Detect which cell encompasses the target text, then output its (X, Y) center coordinate. 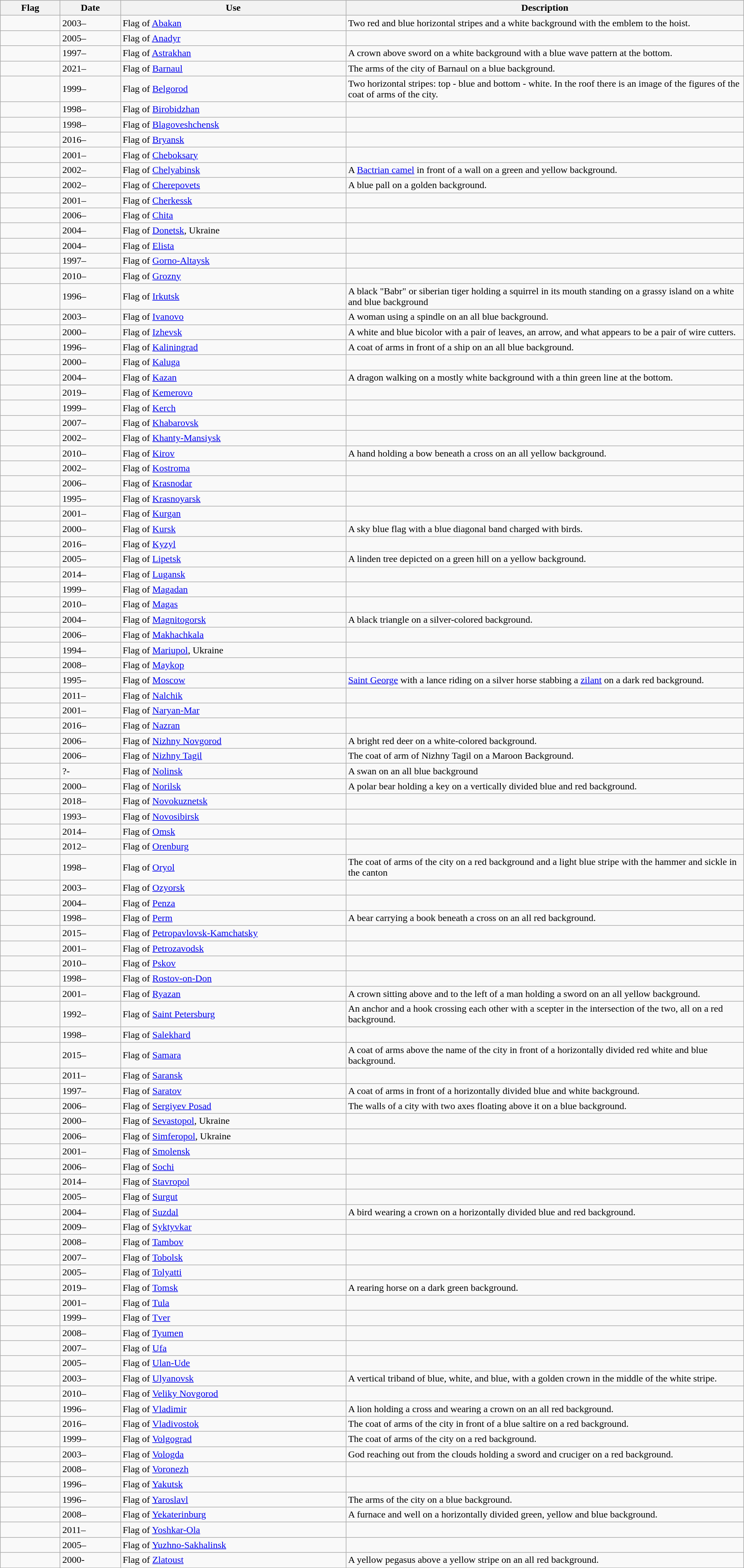
Flag of Moscow (233, 680)
Flag of Salekhard (233, 1035)
A black triangle on a silver-colored background. (544, 620)
Flag of Naryan-Mar (233, 711)
Flag of Petropavlovsk-Kamchatsky (233, 933)
A vertical triband of blue, white, and blue, with a golden crown in the middle of the white stripe. (544, 1378)
A coat of arms in front of a ship on an all blue background. (544, 347)
A Bactrian camel in front of a wall on a green and yellow background. (544, 170)
Two red and blue horizontal stripes and a white background with the emblem to the hoist. (544, 23)
Flag of Magadan (233, 589)
Description (544, 8)
?- (90, 771)
The coat of arms of the city in front of a blue saltire on a red background. (544, 1424)
Flag of Suzdal (233, 1212)
God reaching out from the clouds holding a sword and cruciger on a red background. (544, 1454)
Flag of Sevastopol, Ukraine (233, 1121)
A furnace and well on a horizontally divided green, yellow and blue background. (544, 1515)
Flag of Lugansk (233, 574)
Flag of Yaroslavl (233, 1500)
Flag of Tula (233, 1303)
Flag of Magnitogorsk (233, 620)
Flag of Vologda (233, 1454)
Flag of Nazran (233, 726)
Flag of Ryazan (233, 994)
Flag of Elista (233, 246)
1992– (90, 1014)
Flag of Blagoveshchensk (233, 124)
Flag of Kemerovo (233, 392)
Flag of Kaluga (233, 362)
Flag of Grozny (233, 276)
2021– (90, 68)
Flag of Tomsk (233, 1288)
Flag of Maykop (233, 665)
A lion holding a cross and wearing a crown on an all red background. (544, 1409)
A coat of arms above the name of the city in front of a horizontally divided red white and blue background. (544, 1055)
A coat of arms in front of a horizontally divided blue and white background. (544, 1091)
Flag of Petrozavodsk (233, 948)
The arms of the city of Barnaul on a blue background. (544, 68)
Flag of Tver (233, 1318)
1994– (90, 650)
Flag of Lipetsk (233, 559)
Flag of Ufa (233, 1348)
Flag of Tobolsk (233, 1257)
Flag of Perm (233, 918)
A bear carrying a book beneath a cross on an all red background. (544, 918)
Flag of Khanty-Mansiysk (233, 438)
A bright red deer on a white-colored background. (544, 741)
Flag of Kazan (233, 377)
The walls of a city with two axes floating above it on a blue background. (544, 1106)
A yellow pegasus above a yellow stripe on an all red background. (544, 1560)
An anchor and a hook crossing each other with a scepter in the intersection of the two, all on a red background. (544, 1014)
Flag of Orenburg (233, 847)
Flag of Sergiyev Posad (233, 1106)
A crown above sword on a white background with a blue wave pattern at the bottom. (544, 53)
The coat of arms of the city on a red background and a light blue stripe with the hammer and sickle in the canton (544, 867)
Flag of Abakan (233, 23)
Flag of Chelyabinsk (233, 170)
Flag of Barnaul (233, 68)
Use (233, 8)
Flag of Krasnodar (233, 484)
A woman using a spindle on an all blue background. (544, 317)
Date (90, 8)
Flag of Belgorod (233, 89)
Flag of Chita (233, 216)
Flag of Mariupol, Ukraine (233, 650)
Flag of Voronezh (233, 1469)
Flag of Irkutsk (233, 297)
Flag of Yoshkar-Ola (233, 1530)
Flag of Kirov (233, 453)
Flag of Zlatoust (233, 1560)
Flag of Kaliningrad (233, 347)
Flag of Saratov (233, 1091)
Flag of Nalchik (233, 696)
Flag of Makhachkala (233, 635)
Flag of Surgut (233, 1197)
Two horizontal stripes: top - blue and bottom - white. In the roof there is an image of the figures of the coat of arms of the city. (544, 89)
Flag of Khabarovsk (233, 423)
Flag of Bryansk (233, 140)
Flag of Cheboksary (233, 155)
Flag of Syktyvkar (233, 1227)
Flag of Nizhny Novgorod (233, 741)
Flag of Saransk (233, 1076)
A blue pall on a golden background. (544, 185)
Flag of Smolensk (233, 1151)
Flag of Gorno-Altaysk (233, 261)
A polar bear holding a key on a vertically divided blue and red background. (544, 786)
2000- (90, 1560)
Flag of Ozyorsk (233, 888)
Saint George with a lance riding on a silver horse stabbing a zilant on a dark red background. (544, 680)
A rearing horse on a dark green background. (544, 1288)
Flag of Stavropol (233, 1181)
Flag of Krasnoyarsk (233, 499)
Flag of Cherepovets (233, 185)
Flag of Birobidzhan (233, 109)
Flag of Ivanovo (233, 317)
Flag of Yekaterinburg (233, 1515)
Flag of Ulan-Ude (233, 1363)
Flag of Tolyatti (233, 1273)
Flag of Penza (233, 903)
The arms of the city on a blue background. (544, 1500)
A dragon walking on a mostly white background with a thin green line at the bottom. (544, 377)
Flag of Tambov (233, 1242)
A white and blue bicolor with a pair of leaves, an arrow, and what appears to be a pair of wire cutters. (544, 332)
Flag of Donetsk, Ukraine (233, 231)
Flag of Novokuznetsk (233, 801)
Flag of Sochi (233, 1166)
Flag of Yakutsk (233, 1484)
Flag of Rostov-on-Don (233, 979)
A sky blue flag with a blue diagonal band charged with birds. (544, 529)
Flag (30, 8)
The coat of arm of Nizhny Tagil on a Maroon Background. (544, 756)
Flag of Pskov (233, 964)
A crown sitting above and to the left of a man holding a sword on an all yellow background. (544, 994)
Flag of Samara (233, 1055)
Flag of Izhevsk (233, 332)
Flag of Yuzhno-Sakhalinsk (233, 1545)
A bird wearing a crown on a horizontally divided blue and red background. (544, 1212)
Flag of Kostroma (233, 468)
A swan on an all blue background (544, 771)
2012– (90, 847)
Flag of Volgograd (233, 1439)
A hand holding a bow beneath a cross on an all yellow background. (544, 453)
Flag of Vladivostok (233, 1424)
Flag of Vladimir (233, 1409)
Flag of Nizhny Tagil (233, 756)
Flag of Kurgan (233, 514)
A linden tree depicted on a green hill on a yellow background. (544, 559)
Flag of Ulyanovsk (233, 1378)
Flag of Kerch (233, 408)
1993– (90, 816)
Flag of Kyzyl (233, 544)
Flag of Nolinsk (233, 771)
Flag of Oryol (233, 867)
Flag of Novosibirsk (233, 816)
The coat of arms of the city on a red background. (544, 1439)
Flag of Tyumen (233, 1333)
Flag of Norilsk (233, 786)
Flag of Magas (233, 604)
Flag of Saint Petersburg (233, 1014)
2009– (90, 1227)
A black "Babr" or siberian tiger holding a squirrel in its mouth standing on a grassy island on a white and blue background (544, 297)
Flag of Veliky Novgorod (233, 1393)
Flag of Astrakhan (233, 53)
2018– (90, 801)
Flag of Kursk (233, 529)
Flag of Anadyr (233, 38)
Flag of Omsk (233, 832)
Flag of Simferopol, Ukraine (233, 1136)
Flag of Cherkessk (233, 200)
